Find where the given text appears and provide that cell's center as (x, y) coordinate. 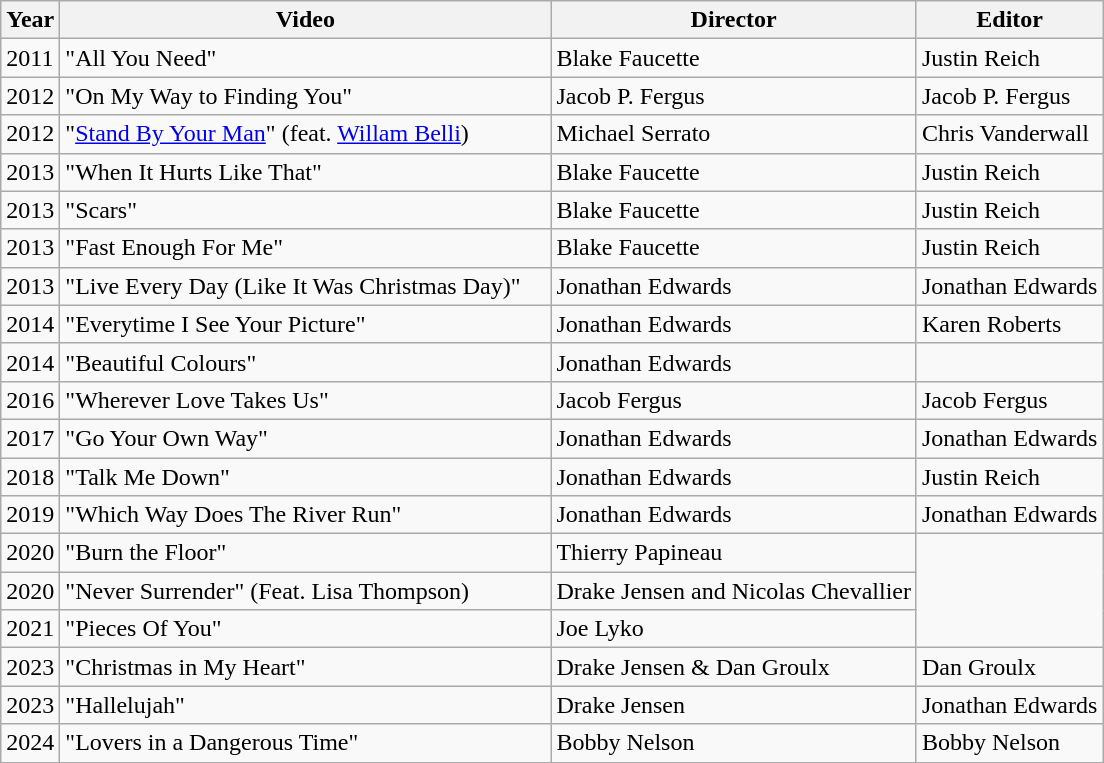
"On My Way to Finding You" (306, 96)
2018 (30, 477)
Drake Jensen and Nicolas Chevallier (734, 591)
"Scars" (306, 210)
"Go Your Own Way" (306, 438)
Year (30, 20)
"Everytime I See Your Picture" (306, 324)
2024 (30, 743)
"Wherever Love Takes Us" (306, 400)
2016 (30, 400)
2011 (30, 58)
"Beautiful Colours" (306, 362)
"Talk Me Down" (306, 477)
Michael Serrato (734, 134)
"Hallelujah" (306, 705)
Karen Roberts (1009, 324)
Dan Groulx (1009, 667)
"Lovers in a Dangerous Time" (306, 743)
"Live Every Day (Like It Was Christmas Day)" (306, 286)
"Fast Enough For Me" (306, 248)
2017 (30, 438)
"Christmas in My Heart" (306, 667)
"Burn the Floor" (306, 553)
"Never Surrender" (Feat. Lisa Thompson) (306, 591)
Chris Vanderwall (1009, 134)
Editor (1009, 20)
"All You Need" (306, 58)
Video (306, 20)
Thierry Papineau (734, 553)
Drake Jensen & Dan Groulx (734, 667)
"When It Hurts Like That" (306, 172)
"Stand By Your Man" (feat. Willam Belli) (306, 134)
"Pieces Of You" (306, 629)
Joe Lyko (734, 629)
2019 (30, 515)
2021 (30, 629)
"Which Way Does The River Run" (306, 515)
Director (734, 20)
Drake Jensen (734, 705)
